Scan for the cell matching the given text and deliver its (x, y) coordinate at center. 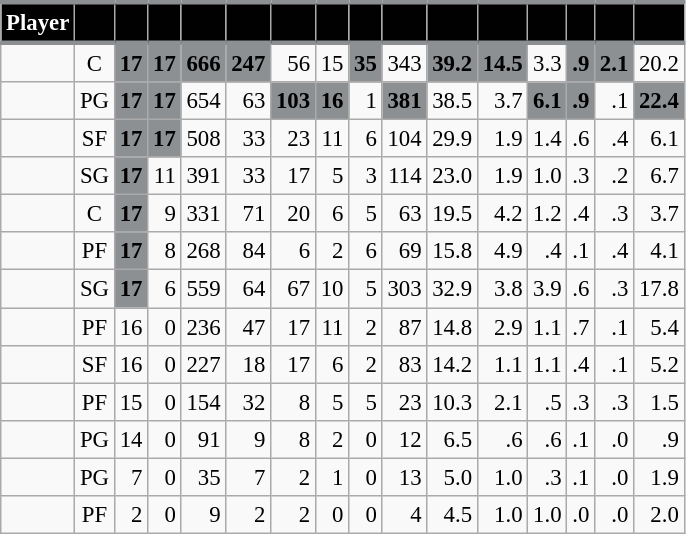
14.2 (452, 364)
84 (248, 251)
.2 (614, 176)
3.3 (548, 62)
56 (294, 62)
4.2 (502, 214)
71 (248, 214)
247 (248, 62)
6.5 (452, 439)
20.2 (659, 62)
20 (294, 214)
87 (404, 327)
154 (204, 402)
32.9 (452, 289)
2.9 (502, 327)
3.8 (502, 289)
2.0 (659, 515)
15.8 (452, 251)
4.1 (659, 251)
10.3 (452, 402)
654 (204, 101)
331 (204, 214)
6.7 (659, 176)
18 (248, 364)
666 (204, 62)
32 (248, 402)
.5 (548, 402)
14.5 (502, 62)
Player (38, 22)
4 (404, 515)
3 (366, 176)
5.4 (659, 327)
5.0 (452, 477)
4.5 (452, 515)
227 (204, 364)
303 (404, 289)
22.4 (659, 101)
10 (332, 289)
39.2 (452, 62)
1.2 (548, 214)
268 (204, 251)
67 (294, 289)
381 (404, 101)
1.5 (659, 402)
236 (204, 327)
29.9 (452, 139)
114 (404, 176)
47 (248, 327)
69 (404, 251)
14 (130, 439)
508 (204, 139)
64 (248, 289)
3.9 (548, 289)
83 (404, 364)
5.2 (659, 364)
1.4 (548, 139)
17.8 (659, 289)
103 (294, 101)
391 (204, 176)
343 (404, 62)
91 (204, 439)
23.0 (452, 176)
4.9 (502, 251)
19.5 (452, 214)
13 (404, 477)
.7 (581, 327)
14.8 (452, 327)
559 (204, 289)
104 (404, 139)
38.5 (452, 101)
12 (404, 439)
